From the cell containing the given text, extract its center point as [x, y] coordinate. 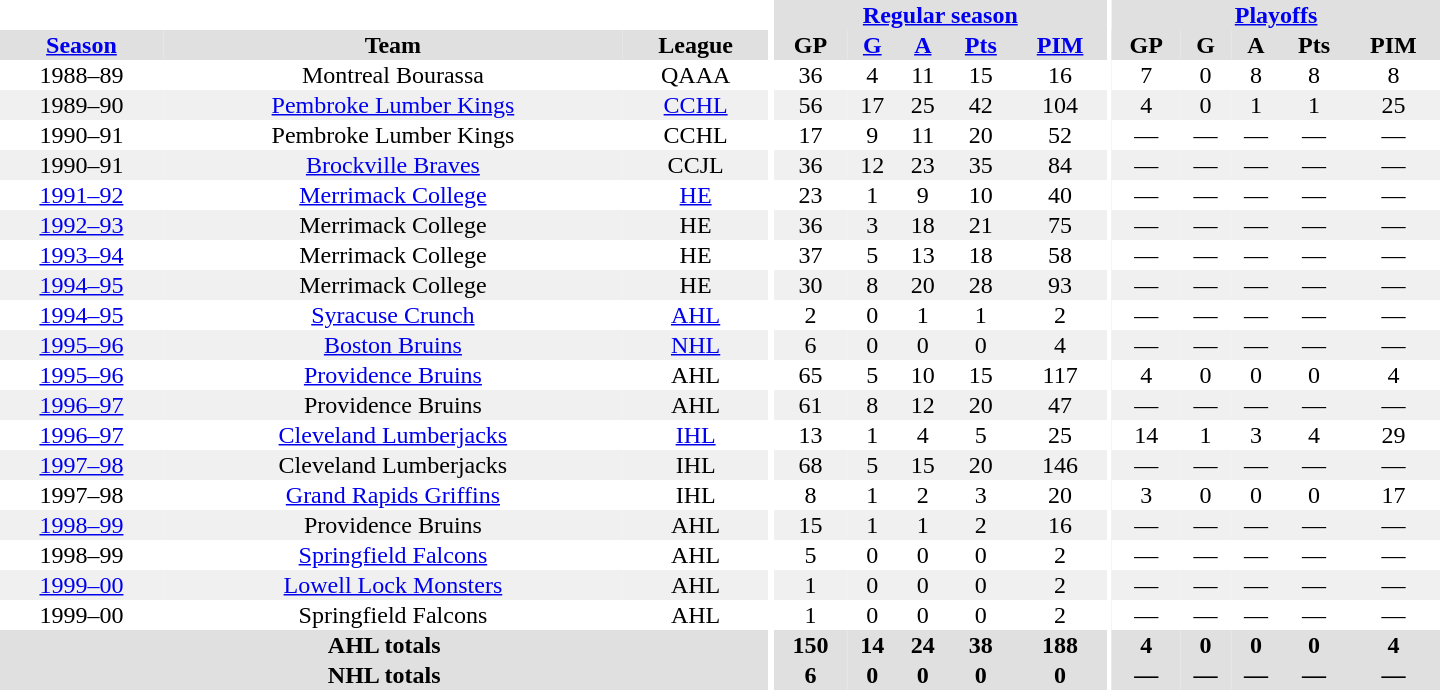
21 [981, 225]
52 [1060, 135]
League [696, 45]
61 [810, 405]
35 [981, 165]
38 [981, 645]
Boston Bruins [393, 345]
Season [82, 45]
NHL [696, 345]
93 [1060, 285]
29 [1394, 435]
Regular season [940, 15]
Montreal Bourassa [393, 75]
37 [810, 255]
NHL totals [384, 675]
1989–90 [82, 105]
68 [810, 465]
CCJL [696, 165]
QAAA [696, 75]
Team [393, 45]
150 [810, 645]
1993–94 [82, 255]
Lowell Lock Monsters [393, 585]
Brockville Braves [393, 165]
47 [1060, 405]
65 [810, 375]
28 [981, 285]
104 [1060, 105]
56 [810, 105]
7 [1146, 75]
40 [1060, 195]
58 [1060, 255]
1992–93 [82, 225]
Grand Rapids Griffins [393, 495]
188 [1060, 645]
1991–92 [82, 195]
1988–89 [82, 75]
24 [924, 645]
30 [810, 285]
AHL totals [384, 645]
75 [1060, 225]
Playoffs [1276, 15]
Syracuse Crunch [393, 315]
117 [1060, 375]
42 [981, 105]
84 [1060, 165]
146 [1060, 465]
